Detect which cell encompasses the target text, then output its [x, y] center coordinate. 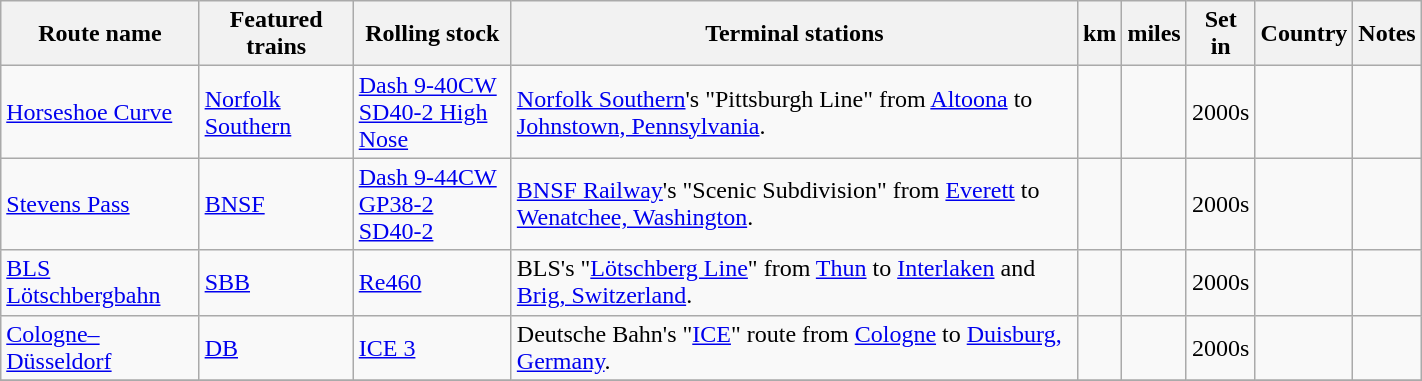
Terminal stations [794, 34]
BLS's "Lötschberg Line" from Thun to Interlaken and Brig, Switzerland. [794, 282]
Norfolk Southern [276, 112]
DB [276, 348]
ICE 3 [432, 348]
Stevens Pass [100, 204]
Re460 [432, 282]
Country [1304, 34]
Horseshoe Curve [100, 112]
BLS Lötschbergbahn [100, 282]
Dash 9-44CWGP38-2SD40-2 [432, 204]
Route name [100, 34]
Rolling stock [432, 34]
Dash 9-40CWSD40-2 High Nose [432, 112]
BNSF Railway's "Scenic Subdivision" from Everett to Wenatchee, Washington. [794, 204]
km [1099, 34]
Featured trains [276, 34]
miles [1154, 34]
SBB [276, 282]
Norfolk Southern's "Pittsburgh Line" from Altoona to Johnstown, Pennsylvania. [794, 112]
Cologne–Düsseldorf [100, 348]
Deutsche Bahn's "ICE" route from Cologne to Duisburg, Germany. [794, 348]
BNSF [276, 204]
Notes [1387, 34]
Set in [1220, 34]
